Locate the cell with the specified text and output its [X, Y] center coordinate. 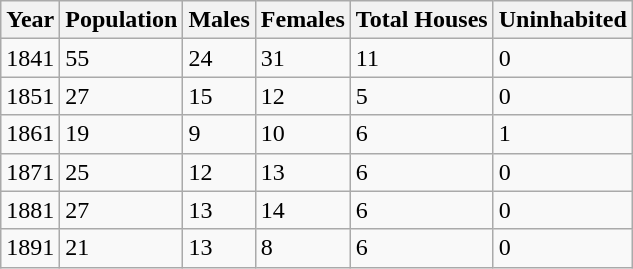
24 [219, 58]
1851 [30, 96]
10 [302, 134]
Uninhabited [562, 20]
1871 [30, 172]
14 [302, 210]
Year [30, 20]
11 [422, 58]
25 [122, 172]
1 [562, 134]
1861 [30, 134]
Population [122, 20]
Males [219, 20]
8 [302, 248]
19 [122, 134]
55 [122, 58]
21 [122, 248]
5 [422, 96]
9 [219, 134]
15 [219, 96]
31 [302, 58]
1841 [30, 58]
Total Houses [422, 20]
Females [302, 20]
1891 [30, 248]
1881 [30, 210]
